Return the (x, y) coordinate for the center point of the cell that contains the specified text.  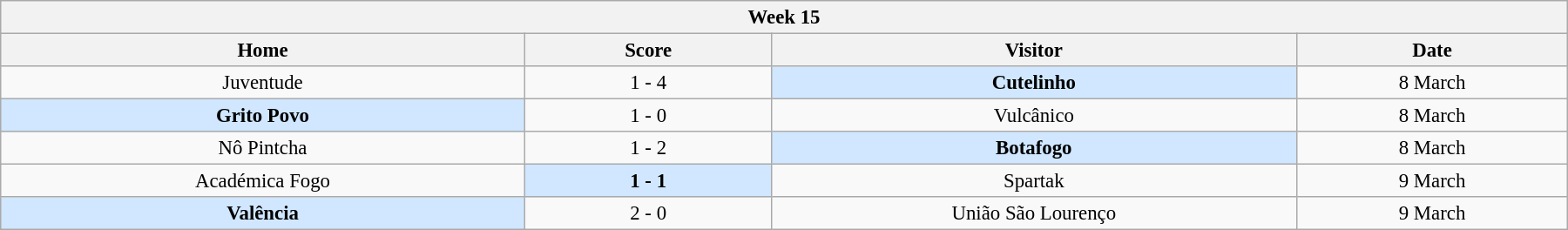
Score (648, 51)
1 - 4 (648, 83)
1 - 2 (648, 148)
1 - 1 (648, 181)
Botafogo (1033, 148)
1 - 0 (648, 116)
Valência (263, 213)
Spartak (1033, 181)
Grito Povo (263, 116)
Juventude (263, 83)
Home (263, 51)
2 - 0 (648, 213)
Week 15 (784, 17)
Académica Fogo (263, 181)
Vulcânico (1033, 116)
Nô Pintcha (263, 148)
Date (1432, 51)
Visitor (1033, 51)
União São Lourenço (1033, 213)
Cutelinho (1033, 83)
